From the cell containing the given text, extract its center point as (X, Y) coordinate. 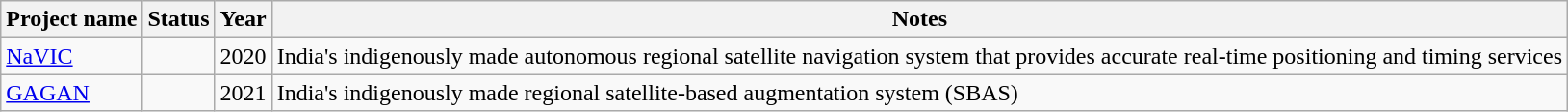
Status (179, 19)
Project name (71, 19)
Year (243, 19)
2021 (243, 93)
2020 (243, 56)
Notes (919, 19)
India's indigenously made autonomous regional satellite navigation system that provides accurate real-time positioning and timing services (919, 56)
NaVIC (71, 56)
India's indigenously made regional satellite-based augmentation system (SBAS) (919, 93)
GAGAN (71, 93)
